From the cell containing the given text, extract its center point as (x, y) coordinate. 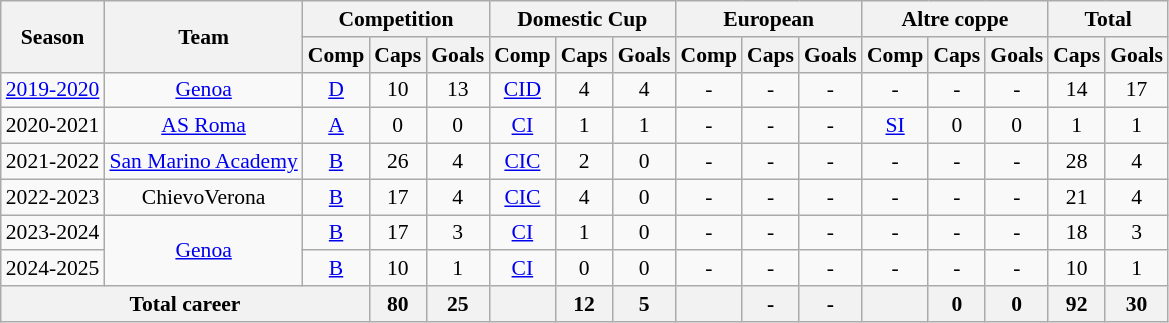
Competition (396, 19)
D (336, 90)
12 (584, 304)
25 (458, 304)
Season (53, 36)
European (768, 19)
Team (203, 36)
AS Roma (203, 126)
2023-2024 (53, 233)
2024-2025 (53, 269)
80 (398, 304)
ChievoVerona (203, 197)
Total career (186, 304)
CID (522, 90)
18 (1076, 233)
2022-2023 (53, 197)
San Marino Academy (203, 162)
13 (458, 90)
Domestic Cup (582, 19)
Total (1108, 19)
14 (1076, 90)
2020-2021 (53, 126)
SI (896, 126)
2021-2022 (53, 162)
28 (1076, 162)
A (336, 126)
92 (1076, 304)
5 (644, 304)
2 (584, 162)
26 (398, 162)
Altre coppe (955, 19)
2019-2020 (53, 90)
30 (1136, 304)
21 (1076, 197)
